Extract the (x, y) coordinate from the center of the cell holding the provided text.  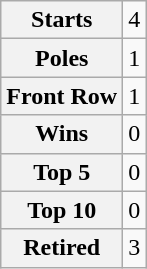
4 (134, 20)
Top 5 (62, 172)
Poles (62, 58)
Retired (62, 248)
3 (134, 248)
Front Row (62, 96)
Starts (62, 20)
Top 10 (62, 210)
Wins (62, 134)
